Determine the [X, Y] coordinate at the center of the cell enclosing the given text.  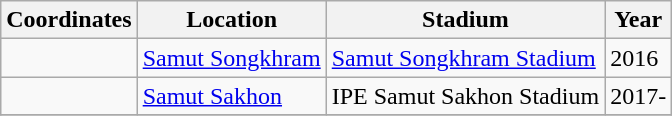
Samut Songkhram Stadium [465, 58]
Coordinates [69, 20]
Stadium [465, 20]
2016 [638, 58]
Year [638, 20]
Samut Sakhon [232, 96]
Location [232, 20]
Samut Songkhram [232, 58]
2017- [638, 96]
IPE Samut Sakhon Stadium [465, 96]
